Search for the cell housing the specified text and yield its [X, Y] center coordinate. 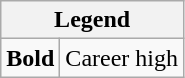
Career high [122, 58]
Bold [30, 58]
Legend [92, 20]
